Locate the cell with the specified text and output its [X, Y] center coordinate. 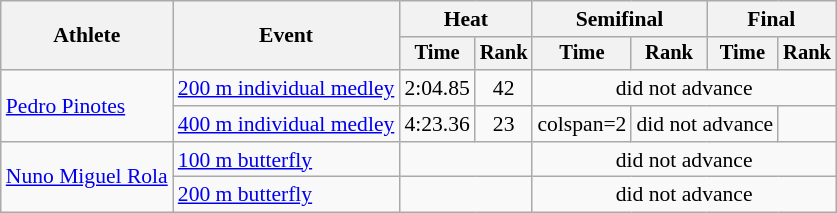
23 [504, 124]
Heat [466, 19]
Athlete [87, 36]
42 [504, 88]
4:23.36 [436, 124]
200 m individual medley [286, 88]
2:04.85 [436, 88]
Event [286, 36]
Final [772, 19]
Pedro Pinotes [87, 106]
colspan=2 [582, 124]
400 m individual medley [286, 124]
Nuno Miguel Rola [87, 178]
Semifinal [619, 19]
100 m butterfly [286, 160]
200 m butterfly [286, 195]
